From the cell containing the given text, extract its center point as [X, Y] coordinate. 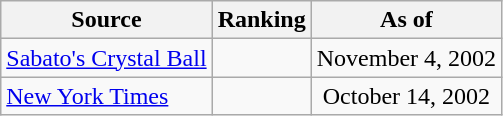
Sabato's Crystal Ball [106, 58]
As of [406, 20]
October 14, 2002 [406, 96]
Ranking [262, 20]
Source [106, 20]
New York Times [106, 96]
November 4, 2002 [406, 58]
